Output the [X, Y] coordinate of the center of the cell containing the given text.  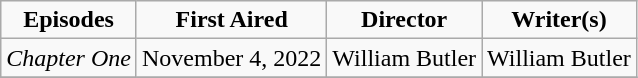
November 4, 2022 [231, 58]
Chapter One [69, 58]
Episodes [69, 20]
Writer(s) [560, 20]
Director [404, 20]
First Aired [231, 20]
